Detect which cell encompasses the target text, then output its (x, y) center coordinate. 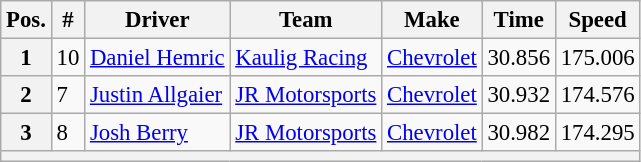
Josh Berry (158, 133)
175.006 (598, 58)
174.576 (598, 95)
Team (306, 20)
Speed (598, 20)
# (68, 20)
Kaulig Racing (306, 58)
7 (68, 95)
30.982 (518, 133)
2 (26, 95)
30.856 (518, 58)
8 (68, 133)
Time (518, 20)
Justin Allgaier (158, 95)
10 (68, 58)
30.932 (518, 95)
Pos. (26, 20)
Make (432, 20)
Daniel Hemric (158, 58)
174.295 (598, 133)
1 (26, 58)
Driver (158, 20)
3 (26, 133)
